Scan for the cell matching the given text and deliver its (x, y) coordinate at center. 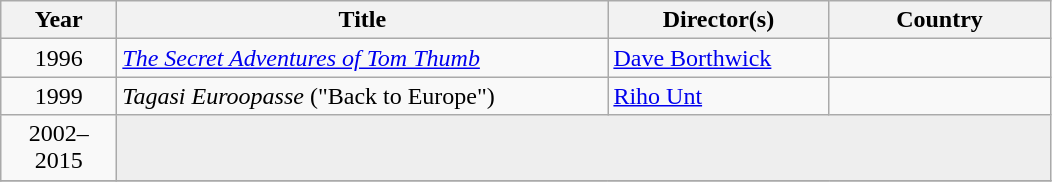
Tagasi Euroopasse ("Back to Europe") (362, 96)
Title (362, 20)
Dave Borthwick (718, 58)
2002–2015 (59, 148)
Director(s) (718, 20)
Riho Unt (718, 96)
Year (59, 20)
The Secret Adventures of Tom Thumb (362, 58)
1999 (59, 96)
1996 (59, 58)
Country (940, 20)
